Find where the given text appears and provide that cell's center as (X, Y) coordinate. 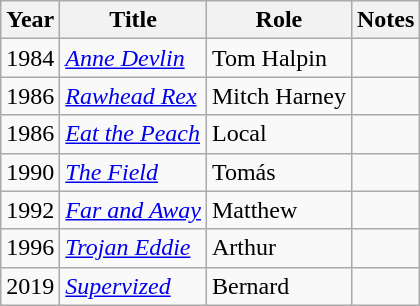
1992 (30, 210)
Rawhead Rex (134, 96)
Supervized (134, 286)
Year (30, 20)
1984 (30, 58)
Tom Halpin (278, 58)
Trojan Eddie (134, 248)
The Field (134, 172)
2019 (30, 286)
Eat the Peach (134, 134)
Title (134, 20)
Matthew (278, 210)
Bernard (278, 286)
Far and Away (134, 210)
1996 (30, 248)
1990 (30, 172)
Tomás (278, 172)
Local (278, 134)
Anne Devlin (134, 58)
Notes (385, 20)
Mitch Harney (278, 96)
Arthur (278, 248)
Role (278, 20)
